Capture the cell that displays the provided text and extract its (X, Y) central coordinate. 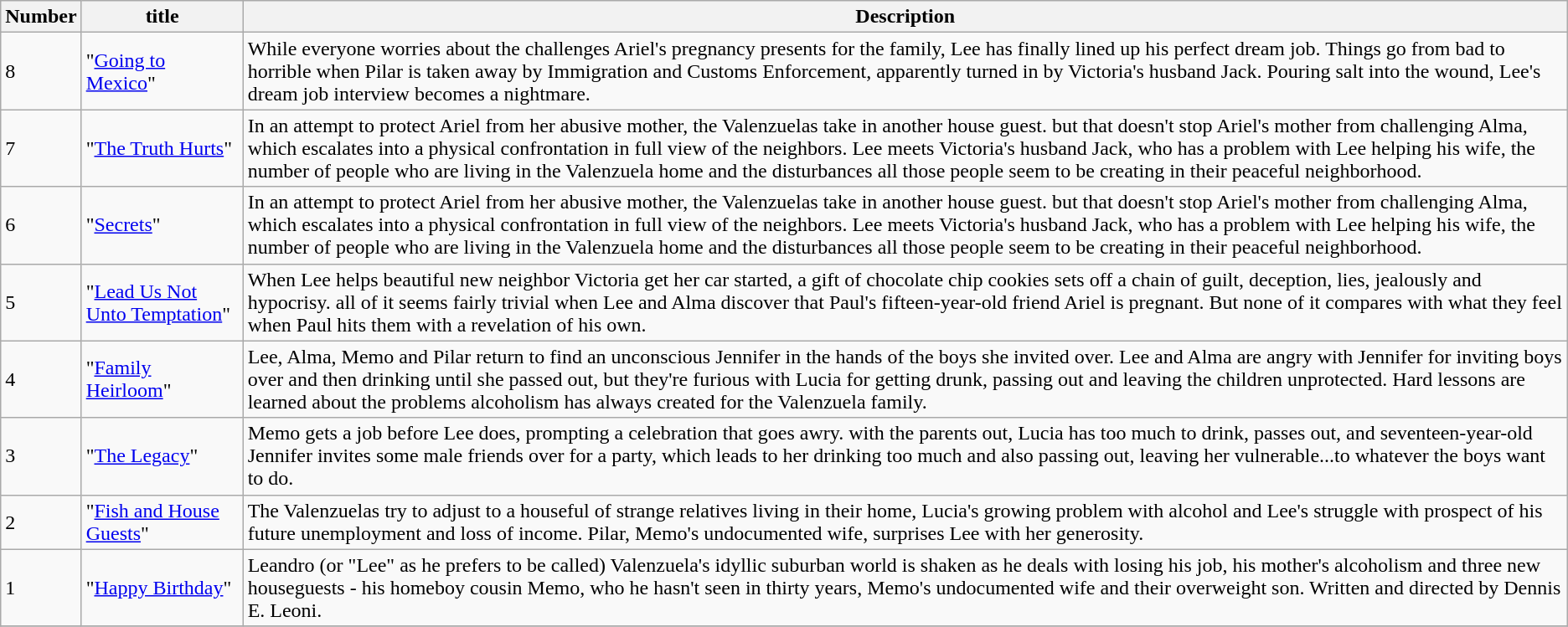
"Fish and House Guests" (162, 522)
7 (41, 148)
"Lead Us Not Unto Temptation" (162, 302)
1 (41, 588)
"Family Heirloom" (162, 379)
"The Legacy" (162, 456)
2 (41, 522)
title (162, 17)
6 (41, 225)
"Happy Birthday" (162, 588)
"Going to Mexico" (162, 71)
3 (41, 456)
8 (41, 71)
Description (905, 17)
4 (41, 379)
Number (41, 17)
"Secrets" (162, 225)
5 (41, 302)
"The Truth Hurts" (162, 148)
